Scan for the cell matching the given text and deliver its (X, Y) coordinate at center. 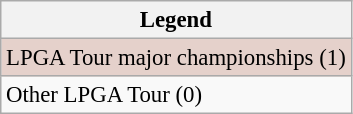
LPGA Tour major championships (1) (176, 58)
Legend (176, 20)
Other LPGA Tour (0) (176, 95)
